Extract the (x, y) coordinate from the center of the cell holding the provided text.  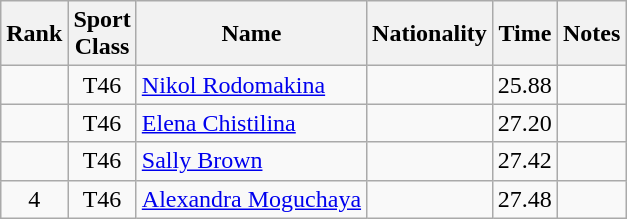
Elena Chistilina (251, 123)
Alexandra Moguchaya (251, 199)
27.48 (524, 199)
Nationality (430, 34)
27.20 (524, 123)
Time (524, 34)
Notes (591, 34)
27.42 (524, 161)
4 (34, 199)
Sally Brown (251, 161)
Nikol Rodomakina (251, 85)
25.88 (524, 85)
Name (251, 34)
SportClass (102, 34)
Rank (34, 34)
